For the text-containing cell, return its midpoint in (X, Y) coordinate format. 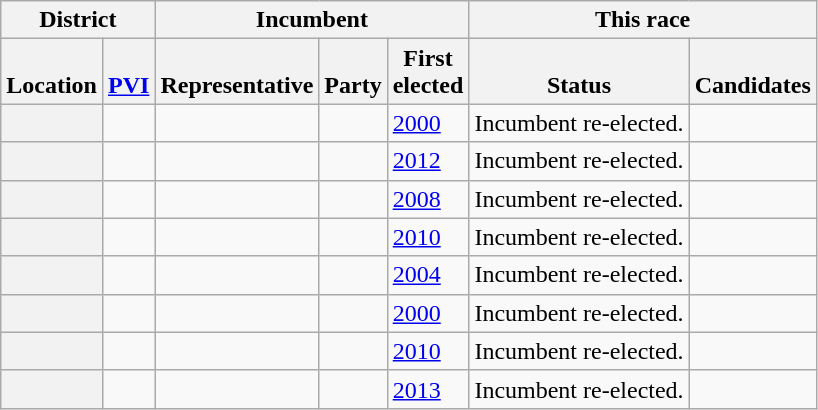
Candidates (752, 72)
2008 (428, 199)
2012 (428, 161)
Incumbent (312, 20)
Representative (237, 72)
PVI (128, 72)
District (78, 20)
2004 (428, 275)
Firstelected (428, 72)
2013 (428, 389)
Location (52, 72)
This race (642, 20)
Status (579, 72)
Party (353, 72)
